Locate the cell with the specified text and output its (x, y) center coordinate. 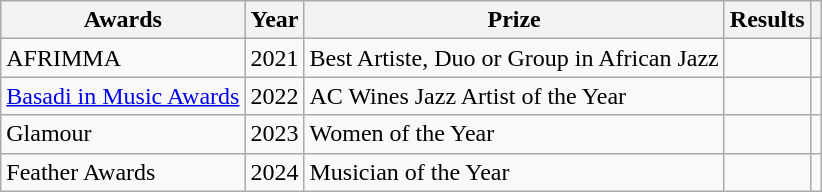
Best Artiste, Duo or Group in African Jazz (514, 58)
Glamour (123, 134)
AC Wines Jazz Artist of the Year (514, 96)
2022 (274, 96)
Basadi in Music Awards (123, 96)
2021 (274, 58)
Prize (514, 20)
2024 (274, 172)
Musician of the Year (514, 172)
AFRIMMA (123, 58)
Results (767, 20)
Feather Awards (123, 172)
Women of the Year (514, 134)
Awards (123, 20)
Year (274, 20)
2023 (274, 134)
